Determine the [x, y] coordinate at the center of the cell enclosing the given text.  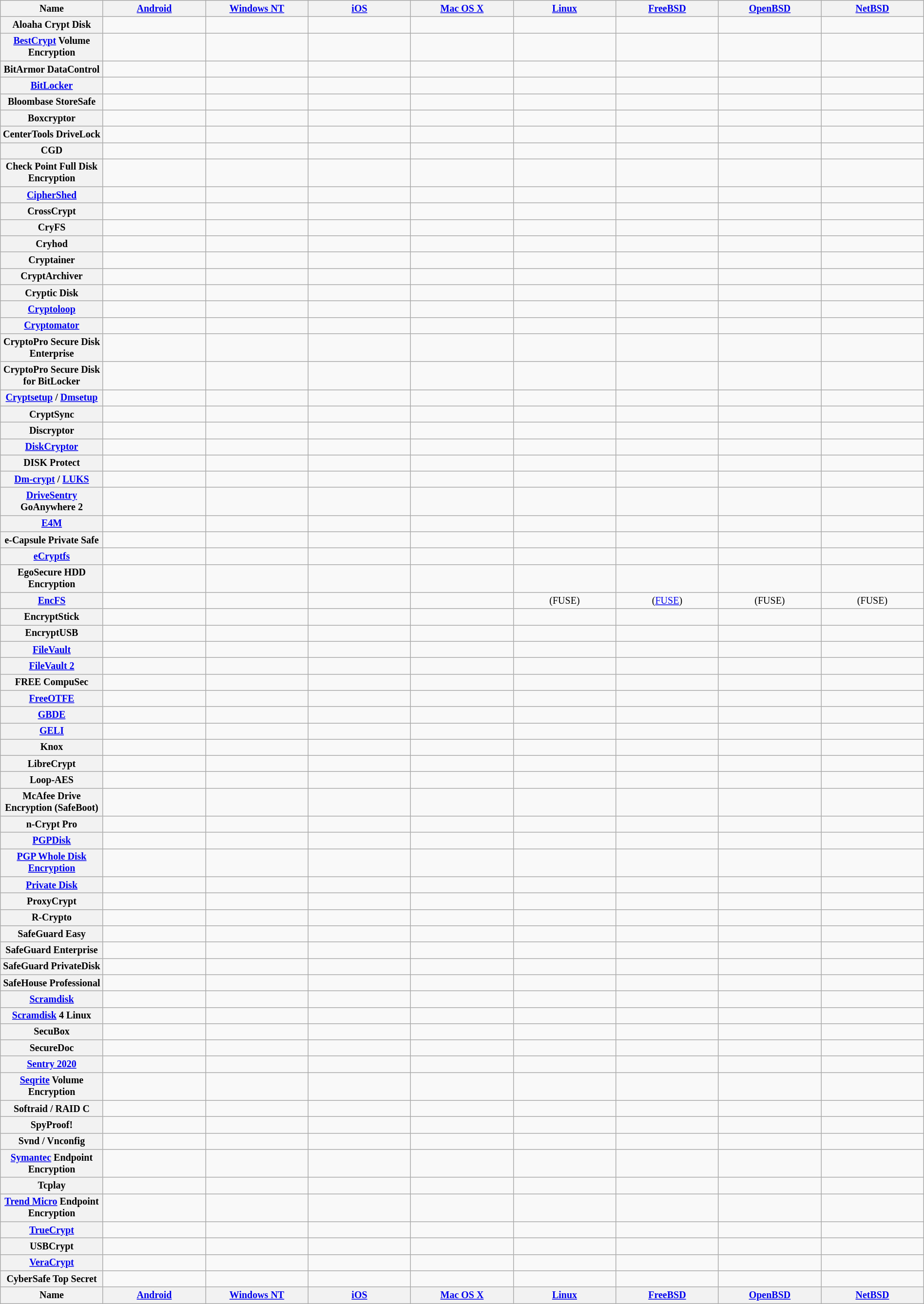
SafeGuard Easy [52, 934]
CenterTools DriveLock [52, 134]
Symantec Endpoint Encryption [52, 1164]
CryptoPro Secure Disk Enterprise [52, 348]
BitArmor DataControl [52, 69]
Seqrite Volume Encryption [52, 1087]
TrueCrypt [52, 1230]
Cryptainer [52, 260]
SafeHouse Professional [52, 982]
BestCrypt Volume Encryption [52, 47]
EgoSecure HDD Encryption [52, 579]
Private Disk [52, 885]
Cryptsetup / Dmsetup [52, 398]
CyberSafe Top Secret [52, 1279]
CryFS [52, 228]
CryptArchiver [52, 277]
PGPDisk [52, 841]
CrossCrypt [52, 211]
DISK Protect [52, 463]
EncryptStick [52, 617]
Trend Micro Endpoint Encryption [52, 1208]
CryptSync [52, 414]
GELI [52, 731]
LibreCrypt [52, 764]
Cryptoloop [52, 309]
Cryptomator [52, 326]
Dm-crypt / LUKS [52, 479]
FREE CompuSec [52, 682]
EncryptUSB [52, 633]
Scramdisk 4 Linux [52, 1016]
Loop-AES [52, 780]
Scramdisk [52, 999]
Aloaha Crypt Disk [52, 25]
McAfee Drive Encryption (SafeBoot) [52, 802]
FreeOTFE [52, 699]
FileVault 2 [52, 666]
SecureDoc [52, 1048]
Check Point Full Disk Encryption [52, 173]
eCryptfs [52, 556]
DriveSentry GoAnywhere 2 [52, 502]
Tcplay [52, 1186]
E4M [52, 523]
USBCrypt [52, 1246]
BitLocker [52, 86]
Knox [52, 748]
FileVault [52, 649]
R-Crypto [52, 918]
Bloombase StoreSafe [52, 101]
ProxyCrypt [52, 901]
GBDE [52, 714]
SecuBox [52, 1032]
Cryhod [52, 244]
SpyProof! [52, 1125]
Discryptor [52, 431]
CryptoPro Secure Disk for BitLocker [52, 375]
Softraid / RAID C [52, 1109]
SafeGuard PrivateDisk [52, 967]
e-Capsule Private Safe [52, 540]
Sentry 2020 [52, 1064]
DiskCryptor [52, 446]
CipherShed [52, 195]
SafeGuard Enterprise [52, 950]
VeraCrypt [52, 1262]
Svnd / Vnconfig [52, 1141]
CGD [52, 151]
EncFS [52, 600]
PGP Whole Disk Encryption [52, 863]
Cryptic Disk [52, 293]
n-Crypt Pro [52, 825]
Boxcryptor [52, 118]
